Search for the cell housing the specified text and yield its [x, y] center coordinate. 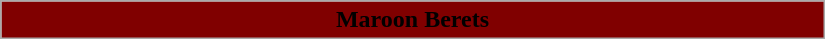
Maroon Berets [413, 20]
